Find where the given text appears and provide that cell's center as (x, y) coordinate. 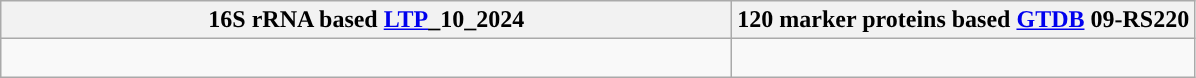
120 marker proteins based GTDB 09-RS220 (964, 20)
16S rRNA based LTP_10_2024 (366, 20)
